Scan for the cell matching the given text and deliver its [x, y] coordinate at center. 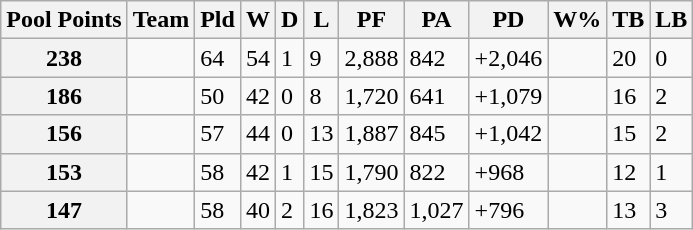
+796 [508, 210]
1,790 [372, 172]
156 [64, 134]
1,887 [372, 134]
1,027 [436, 210]
186 [64, 96]
8 [322, 96]
PF [372, 20]
Pool Points [64, 20]
54 [258, 58]
9 [322, 58]
+1,042 [508, 134]
12 [628, 172]
+2,046 [508, 58]
238 [64, 58]
50 [218, 96]
147 [64, 210]
+968 [508, 172]
1,720 [372, 96]
44 [258, 134]
641 [436, 96]
Pld [218, 20]
822 [436, 172]
842 [436, 58]
W [258, 20]
PA [436, 20]
1,823 [372, 210]
57 [218, 134]
D [289, 20]
PD [508, 20]
845 [436, 134]
40 [258, 210]
LB [672, 20]
2,888 [372, 58]
Team [161, 20]
3 [672, 210]
L [322, 20]
20 [628, 58]
+1,079 [508, 96]
153 [64, 172]
W% [578, 20]
TB [628, 20]
64 [218, 58]
